Pinpoint the cell where the given text exists, returning its (x, y) midpoint coordinate. 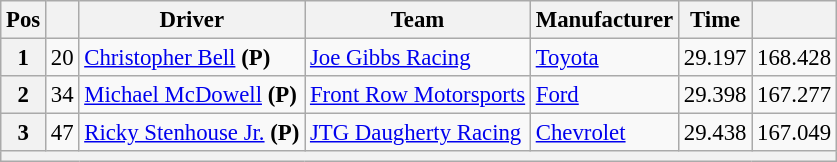
29.438 (716, 133)
Driver (192, 20)
JTG Daugherty Racing (418, 133)
Joe Gibbs Racing (418, 58)
Team (418, 20)
29.197 (716, 58)
Time (716, 20)
20 (62, 58)
1 (24, 58)
34 (62, 95)
Manufacturer (604, 20)
Michael McDowell (P) (192, 95)
Ford (604, 95)
Chevrolet (604, 133)
168.428 (794, 58)
Ricky Stenhouse Jr. (P) (192, 133)
47 (62, 133)
3 (24, 133)
Toyota (604, 58)
Christopher Bell (P) (192, 58)
167.277 (794, 95)
Front Row Motorsports (418, 95)
Pos (24, 20)
29.398 (716, 95)
167.049 (794, 133)
2 (24, 95)
